Extract the (x, y) coordinate from the center of the cell holding the provided text.  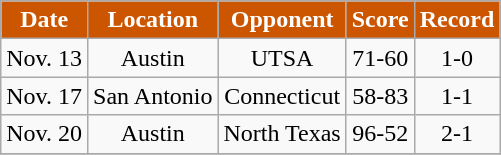
North Texas (282, 134)
Opponent (282, 20)
1-1 (457, 96)
San Antonio (153, 96)
Connecticut (282, 96)
Date (44, 20)
Score (380, 20)
71-60 (380, 58)
96-52 (380, 134)
Nov. 20 (44, 134)
Location (153, 20)
UTSA (282, 58)
Record (457, 20)
2-1 (457, 134)
58-83 (380, 96)
Nov. 17 (44, 96)
1-0 (457, 58)
Nov. 13 (44, 58)
